Determine the [X, Y] coordinate at the center of the cell enclosing the given text.  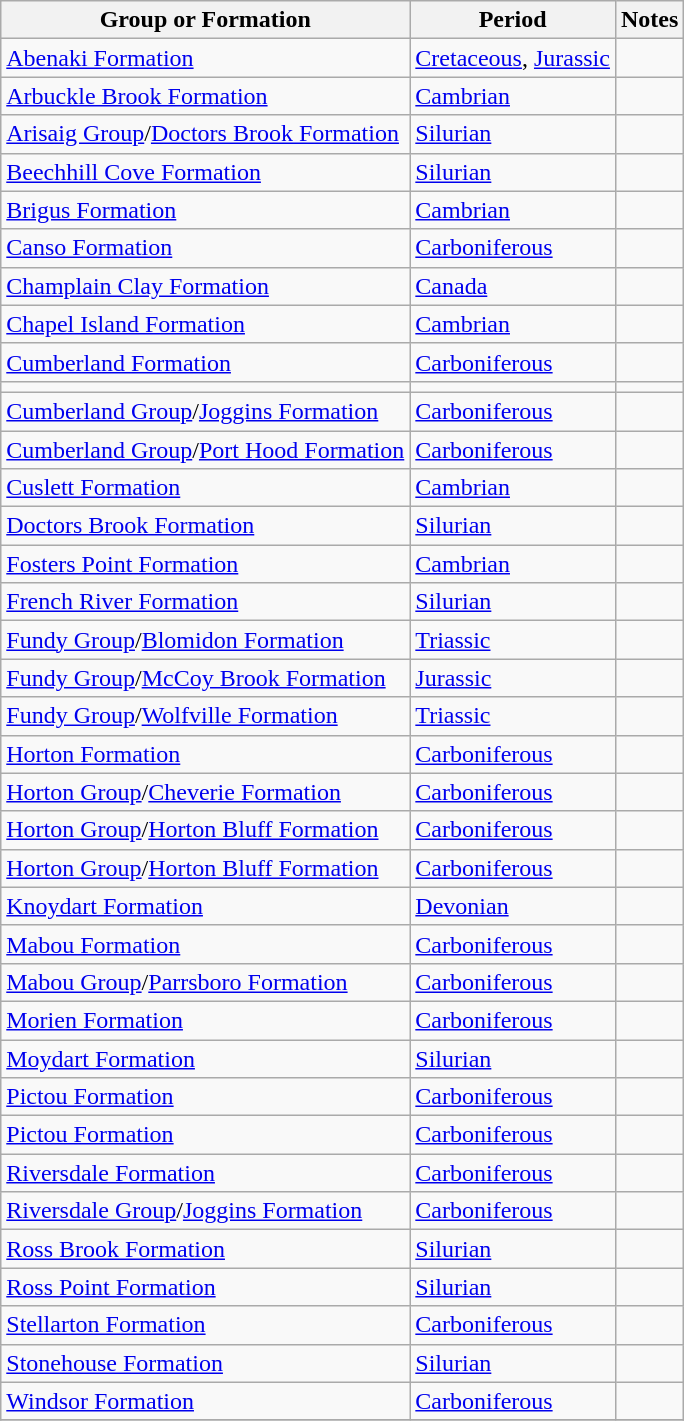
Cretaceous, Jurassic [513, 58]
Cuslett Formation [206, 488]
Brigus Formation [206, 210]
Horton Group/Cheverie Formation [206, 792]
Arisaig Group/Doctors Brook Formation [206, 134]
Devonian [513, 906]
Canso Formation [206, 248]
Stellarton Formation [206, 1325]
Arbuckle Brook Formation [206, 96]
Cumberland Group/Joggins Formation [206, 411]
Notes [649, 20]
Canada [513, 286]
Morien Formation [206, 1020]
Cumberland Group/Port Hood Formation [206, 449]
Knoydart Formation [206, 906]
Windsor Formation [206, 1401]
Riversdale Group/Joggins Formation [206, 1211]
Moydart Formation [206, 1059]
French River Formation [206, 602]
Group or Formation [206, 20]
Abenaki Formation [206, 58]
Doctors Brook Formation [206, 526]
Mabou Group/Parrsboro Formation [206, 982]
Riversdale Formation [206, 1173]
Chapel Island Formation [206, 324]
Ross Brook Formation [206, 1249]
Champlain Clay Formation [206, 286]
Fundy Group/Blomidon Formation [206, 640]
Ross Point Formation [206, 1287]
Stonehouse Formation [206, 1363]
Fosters Point Formation [206, 564]
Mabou Formation [206, 944]
Jurassic [513, 678]
Horton Formation [206, 754]
Period [513, 20]
Fundy Group/Wolfville Formation [206, 716]
Beechhill Cove Formation [206, 172]
Cumberland Formation [206, 362]
Fundy Group/McCoy Brook Formation [206, 678]
